Output the (X, Y) coordinate of the center of the cell containing the given text.  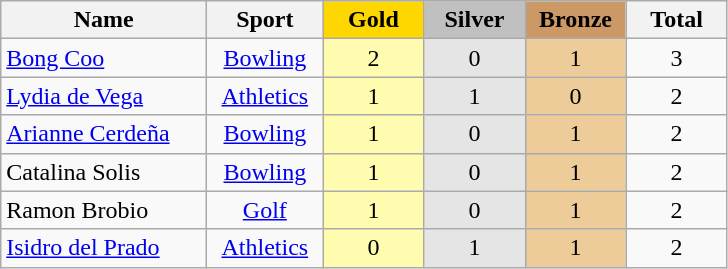
Name (104, 20)
Sport (265, 20)
Total (676, 20)
Silver (474, 20)
Golf (265, 210)
Catalina Solis (104, 172)
Isidro del Prado (104, 248)
Arianne Cerdeña (104, 134)
Bronze (576, 20)
Ramon Brobio (104, 210)
Lydia de Vega (104, 96)
3 (676, 58)
Gold (374, 20)
Bong Coo (104, 58)
